Detect which cell encompasses the target text, then output its [X, Y] center coordinate. 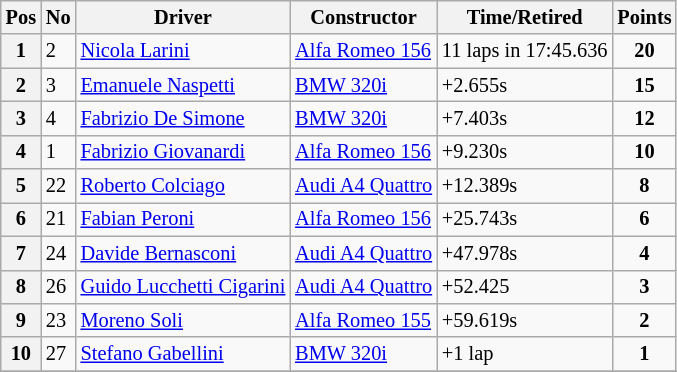
Time/Retired [524, 17]
No [58, 17]
Fabian Peroni [184, 219]
Davide Bernasconi [184, 253]
Stefano Gabellini [184, 354]
9 [21, 320]
Emanuele Naspetti [184, 85]
Alfa Romeo 155 [364, 320]
15 [644, 85]
+52.425 [524, 287]
Pos [21, 17]
+7.403s [524, 118]
11 laps in 17:45.636 [524, 51]
+1 lap [524, 354]
Fabrizio De Simone [184, 118]
Constructor [364, 17]
Driver [184, 17]
Guido Lucchetti Cigarini [184, 287]
22 [58, 186]
26 [58, 287]
27 [58, 354]
Nicola Larini [184, 51]
+9.230s [524, 152]
12 [644, 118]
Points [644, 17]
Fabrizio Giovanardi [184, 152]
+2.655s [524, 85]
Moreno Soli [184, 320]
21 [58, 219]
Roberto Colciago [184, 186]
24 [58, 253]
20 [644, 51]
+59.619s [524, 320]
5 [21, 186]
7 [21, 253]
+12.389s [524, 186]
+25.743s [524, 219]
23 [58, 320]
+47.978s [524, 253]
